Determine the [X, Y] coordinate at the center of the cell enclosing the given text.  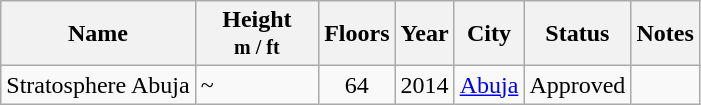
Status [578, 34]
Name [98, 34]
~ [257, 85]
Notes [665, 34]
Abuja [489, 85]
Floors [357, 34]
64 [357, 85]
Stratosphere Abuja [98, 85]
Year [424, 34]
Approved [578, 85]
City [489, 34]
2014 [424, 85]
Heightm / ft [257, 34]
